Return [x, y] of the center of cell containing provided text 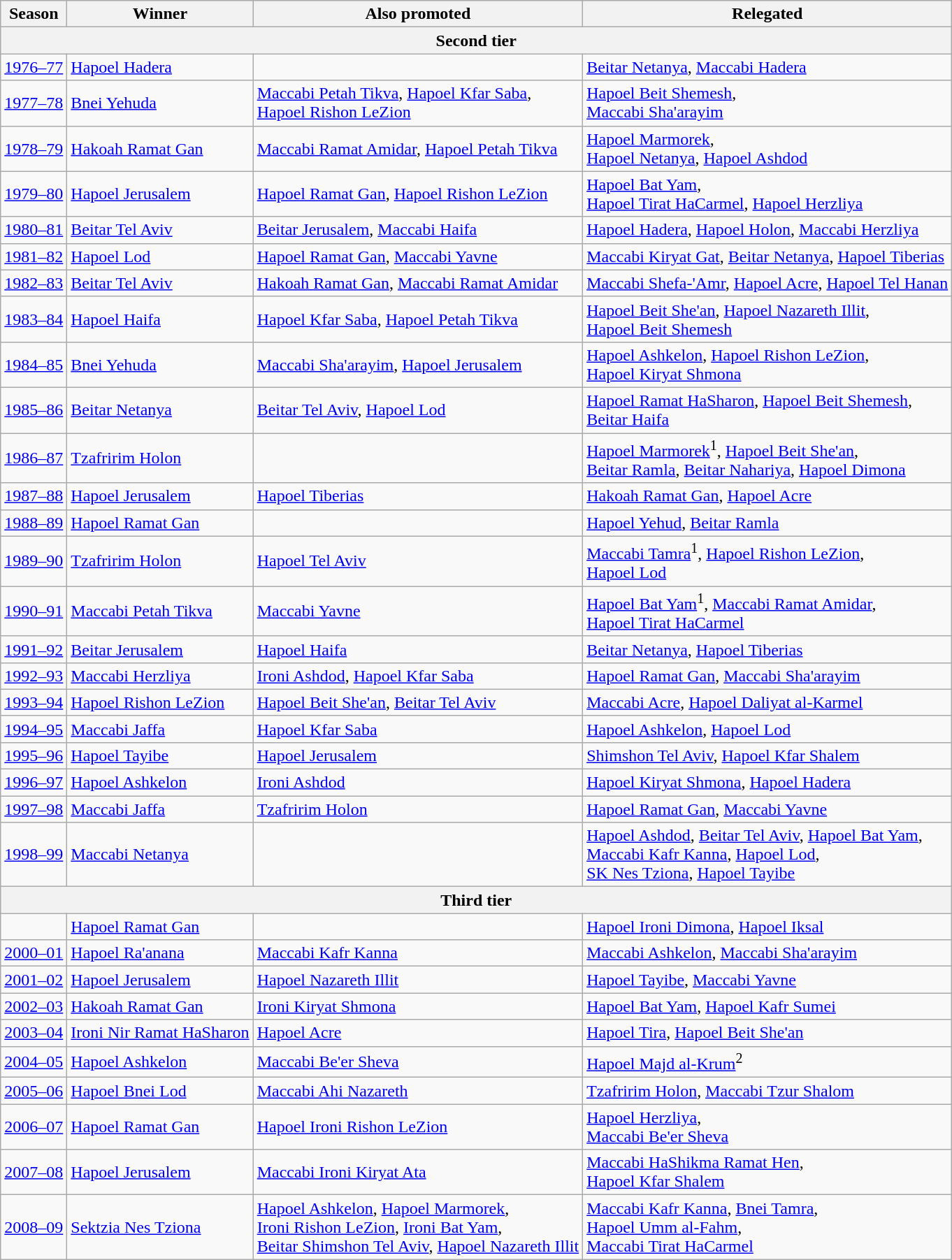
Hapoel Beit Shemesh,Maccabi Sha'arayim [767, 103]
Hapoel Ashkelon, Hapoel Lod [767, 729]
Relegated [767, 14]
1982–83 [34, 283]
2006–07 [34, 1127]
Hapoel Ironi Dimona, Hapoel Iksal [767, 927]
Maccabi Yavne [418, 611]
Hapoel Rishon LeZion [160, 702]
Tzafririm Holon, Maccabi Tzur Shalom [767, 1091]
Hapoel Tayibe, Maccabi Yavne [767, 980]
Ironi Ashdod, Hapoel Kfar Saba [418, 676]
Maccabi Petah Tikva [160, 611]
Sektzia Nes Tziona [160, 1227]
Hapoel Beit She'an, Beitar Tel Aviv [418, 702]
Maccabi Kafr Kanna, Bnei Tamra,Hapoel Umm al-Fahm, Maccabi Tirat HaCarmel [767, 1227]
Hakoah Ramat Gan, Hapoel Acre [767, 496]
2004–05 [34, 1062]
Hapoel Hadera [160, 67]
Maccabi Kafr Kanna [418, 953]
Hapoel Herzliya,Maccabi Be'er Sheva [767, 1127]
Maccabi Sha'arayim, Hapoel Jerusalem [418, 365]
Maccabi Petah Tikva, Hapoel Kfar Saba,Hapoel Rishon LeZion [418, 103]
Beitar Jerusalem, Maccabi Haifa [418, 230]
Maccabi Shefa-'Amr, Hapoel Acre, Hapoel Tel Hanan [767, 283]
Maccabi Be'er Sheva [418, 1062]
Hapoel Kfar Saba [418, 729]
Hapoel Marmorek,Hapoel Netanya, Hapoel Ashdod [767, 148]
Season [34, 14]
Maccabi Kiryat Gat, Beitar Netanya, Hapoel Tiberias [767, 256]
Hapoel Ashkelon, Hapoel Marmorek,Ironi Rishon LeZion, Ironi Bat Yam,Beitar Shimshon Tel Aviv, Hapoel Nazareth Illit [418, 1227]
Maccabi Ramat Amidar, Hapoel Petah Tikva [418, 148]
Maccabi Netanya [160, 855]
1986–87 [34, 458]
Hapoel Hadera, Hapoel Holon, Maccabi Herzliya [767, 230]
1991–92 [34, 649]
2000–01 [34, 953]
1980–81 [34, 230]
Also promoted [418, 14]
Hapoel Kiryat Shmona, Hapoel Hadera [767, 783]
Hapoel Marmorek1, Hapoel Beit She'an,Beitar Ramla, Beitar Nahariya, Hapoel Dimona [767, 458]
Maccabi HaShikma Ramat Hen,Hapoel Kfar Shalem [767, 1173]
2001–02 [34, 980]
Hapoel Ashdod, Beitar Tel Aviv, Hapoel Bat Yam,Maccabi Kafr Kanna, Hapoel Lod,SK Nes Tziona, Hapoel Tayibe [767, 855]
Hapoel Acre [418, 1033]
2008–09 [34, 1227]
Hapoel Bat Yam,Hapoel Tirat HaCarmel, Hapoel Herzliya [767, 194]
1997–98 [34, 809]
Maccabi Ahi Nazareth [418, 1091]
Hapoel Bat Yam1, Maccabi Ramat Amidar,Hapoel Tirat HaCarmel [767, 611]
1988–89 [34, 523]
1998–99 [34, 855]
1981–82 [34, 256]
1996–97 [34, 783]
1979–80 [34, 194]
Hapoel Ironi Rishon LeZion [418, 1127]
2005–06 [34, 1091]
Hapoel Nazareth Illit [418, 980]
Hapoel Yehud, Beitar Ramla [767, 523]
Maccabi Tamra1, Hapoel Rishon LeZion,Hapoel Lod [767, 561]
Maccabi Ashkelon, Maccabi Sha'arayim [767, 953]
Beitar Jerusalem [160, 649]
1985–86 [34, 410]
2002–03 [34, 1006]
Ironi Kiryat Shmona [418, 1006]
Beitar Netanya, Maccabi Hadera [767, 67]
Hapoel Beit She'an, Hapoel Nazareth Illit,Hapoel Beit Shemesh [767, 319]
1976–77 [34, 67]
Hapoel Lod [160, 256]
Third tier [477, 900]
Beitar Netanya [160, 410]
Ironi Nir Ramat HaSharon [160, 1033]
Hapoel Tel Aviv [418, 561]
Hapoel Bat Yam, Hapoel Kafr Sumei [767, 1006]
Hapoel Ramat HaSharon, Hapoel Beit Shemesh,Beitar Haifa [767, 410]
1984–85 [34, 365]
Beitar Netanya, Hapoel Tiberias [767, 649]
1995–96 [34, 756]
Hapoel Ramat Gan, Hapoel Rishon LeZion [418, 194]
Shimshon Tel Aviv, Hapoel Kfar Shalem [767, 756]
Hapoel Bnei Lod [160, 1091]
1987–88 [34, 496]
Ironi Ashdod [418, 783]
1977–78 [34, 103]
2007–08 [34, 1173]
Hapoel Kfar Saba, Hapoel Petah Tikva [418, 319]
Hapoel Tiberias [418, 496]
Hapoel Tayibe [160, 756]
Maccabi Herzliya [160, 676]
Second tier [477, 41]
Hapoel Tira, Hapoel Beit She'an [767, 1033]
Hapoel Ra'anana [160, 953]
Hapoel Ramat Gan, Maccabi Sha'arayim [767, 676]
2003–04 [34, 1033]
Beitar Tel Aviv, Hapoel Lod [418, 410]
1989–90 [34, 561]
Maccabi Ironi Kiryat Ata [418, 1173]
1993–94 [34, 702]
Hapoel Ashkelon, Hapoel Rishon LeZion,Hapoel Kiryat Shmona [767, 365]
Hakoah Ramat Gan, Maccabi Ramat Amidar [418, 283]
1978–79 [34, 148]
Hapoel Majd al-Krum2 [767, 1062]
1983–84 [34, 319]
1990–91 [34, 611]
1992–93 [34, 676]
Maccabi Acre, Hapoel Daliyat al-Karmel [767, 702]
Winner [160, 14]
1994–95 [34, 729]
